Return the [X, Y] coordinate for the center point of the cell that contains the specified text.  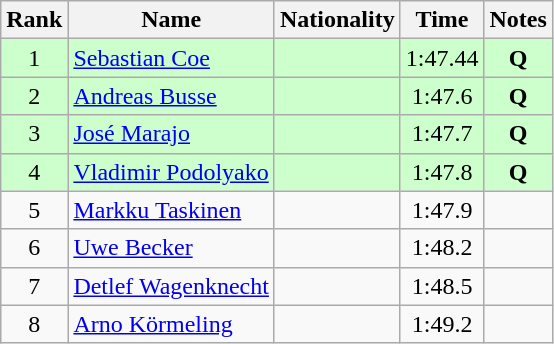
Markku Taskinen [172, 210]
1:47.6 [442, 96]
7 [34, 286]
1:49.2 [442, 324]
6 [34, 248]
3 [34, 134]
Sebastian Coe [172, 58]
Notes [518, 20]
Vladimir Podolyako [172, 172]
Rank [34, 20]
1 [34, 58]
Name [172, 20]
Arno Körmeling [172, 324]
1:47.8 [442, 172]
Andreas Busse [172, 96]
Uwe Becker [172, 248]
8 [34, 324]
1:47.9 [442, 210]
José Marajo [172, 134]
5 [34, 210]
1:48.2 [442, 248]
1:48.5 [442, 286]
1:47.7 [442, 134]
1:47.44 [442, 58]
Time [442, 20]
Nationality [337, 20]
2 [34, 96]
Detlef Wagenknecht [172, 286]
4 [34, 172]
